Determine the [x, y] coordinate at the center of the cell enclosing the given text.  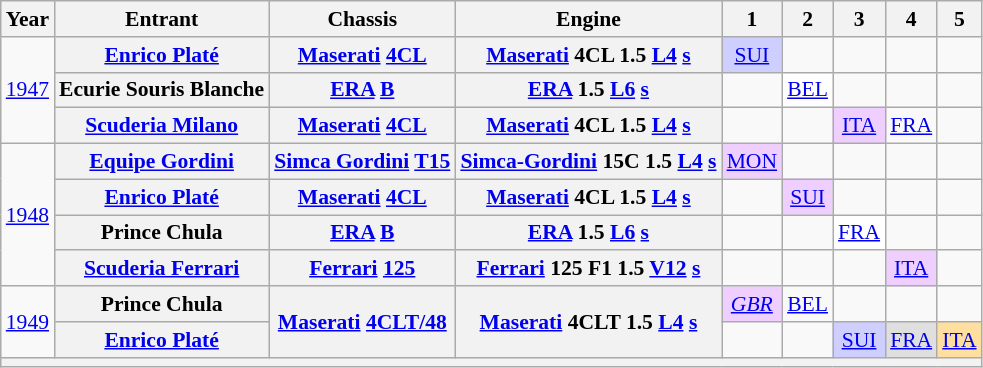
Ecurie Souris Blanche [162, 90]
Simca-Gordini 15C 1.5 L4 s [588, 162]
Equipe Gordini [162, 162]
Scuderia Milano [162, 126]
GBR [752, 304]
MON [752, 162]
Scuderia Ferrari [162, 269]
Engine [588, 19]
5 [959, 19]
4 [911, 19]
1 [752, 19]
2 [808, 19]
Maserati 4CLT/48 [362, 322]
1949 [28, 322]
1947 [28, 90]
Simca Gordini T15 [362, 162]
Ferrari 125 F1 1.5 V12 s [588, 269]
3 [859, 19]
Chassis [362, 19]
Year [28, 19]
1948 [28, 215]
Entrant [162, 19]
Ferrari 125 [362, 269]
Maserati 4CLT 1.5 L4 s [588, 322]
